Capture the cell that displays the provided text and extract its (X, Y) central coordinate. 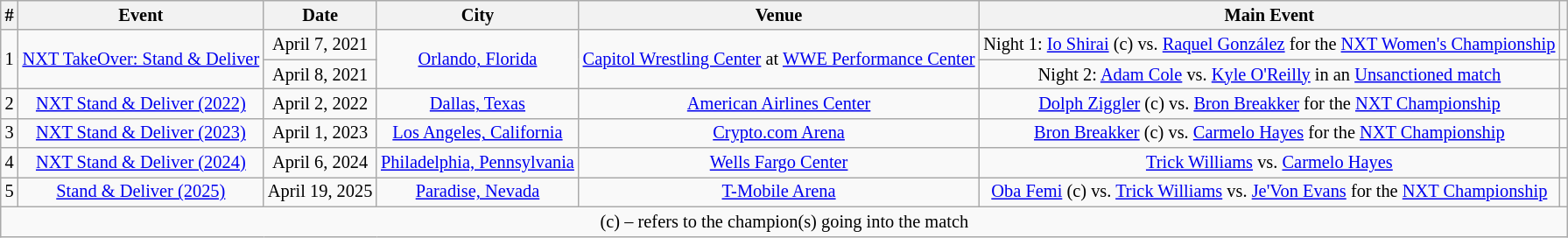
3 (10, 133)
Bron Breakker (c) vs. Carmelo Hayes for the NXT Championship (1269, 133)
# (10, 15)
American Airlines Center (779, 103)
City (478, 15)
T-Mobile Arena (779, 192)
April 19, 2025 (320, 192)
Night 1: Io Shirai (c) vs. Raquel González for the NXT Women's Championship (1269, 45)
(c) – refers to the champion(s) going into the match (784, 221)
April 7, 2021 (320, 45)
4 (10, 163)
NXT TakeOver: Stand & Deliver (141, 59)
Paradise, Nevada (478, 192)
Trick Williams vs. Carmelo Hayes (1269, 163)
Wells Fargo Center (779, 163)
Los Angeles, California (478, 133)
Capitol Wrestling Center at WWE Performance Center (779, 59)
1 (10, 59)
April 6, 2024 (320, 163)
April 8, 2021 (320, 74)
April 2, 2022 (320, 103)
Date (320, 15)
NXT Stand & Deliver (2023) (141, 133)
Main Event (1269, 15)
NXT Stand & Deliver (2022) (141, 103)
Night 2: Adam Cole vs. Kyle O'Reilly in an Unsanctioned match (1269, 74)
Venue (779, 15)
Dallas, Texas (478, 103)
April 1, 2023 (320, 133)
Stand & Deliver (2025) (141, 192)
Oba Femi (c) vs. Trick Williams vs. Je'Von Evans for the NXT Championship (1269, 192)
2 (10, 103)
Dolph Ziggler (c) vs. Bron Breakker for the NXT Championship (1269, 103)
NXT Stand & Deliver (2024) (141, 163)
Event (141, 15)
5 (10, 192)
Orlando, Florida (478, 59)
Crypto.com Arena (779, 133)
Philadelphia, Pennsylvania (478, 163)
